Return (x, y) of the center of cell containing provided text 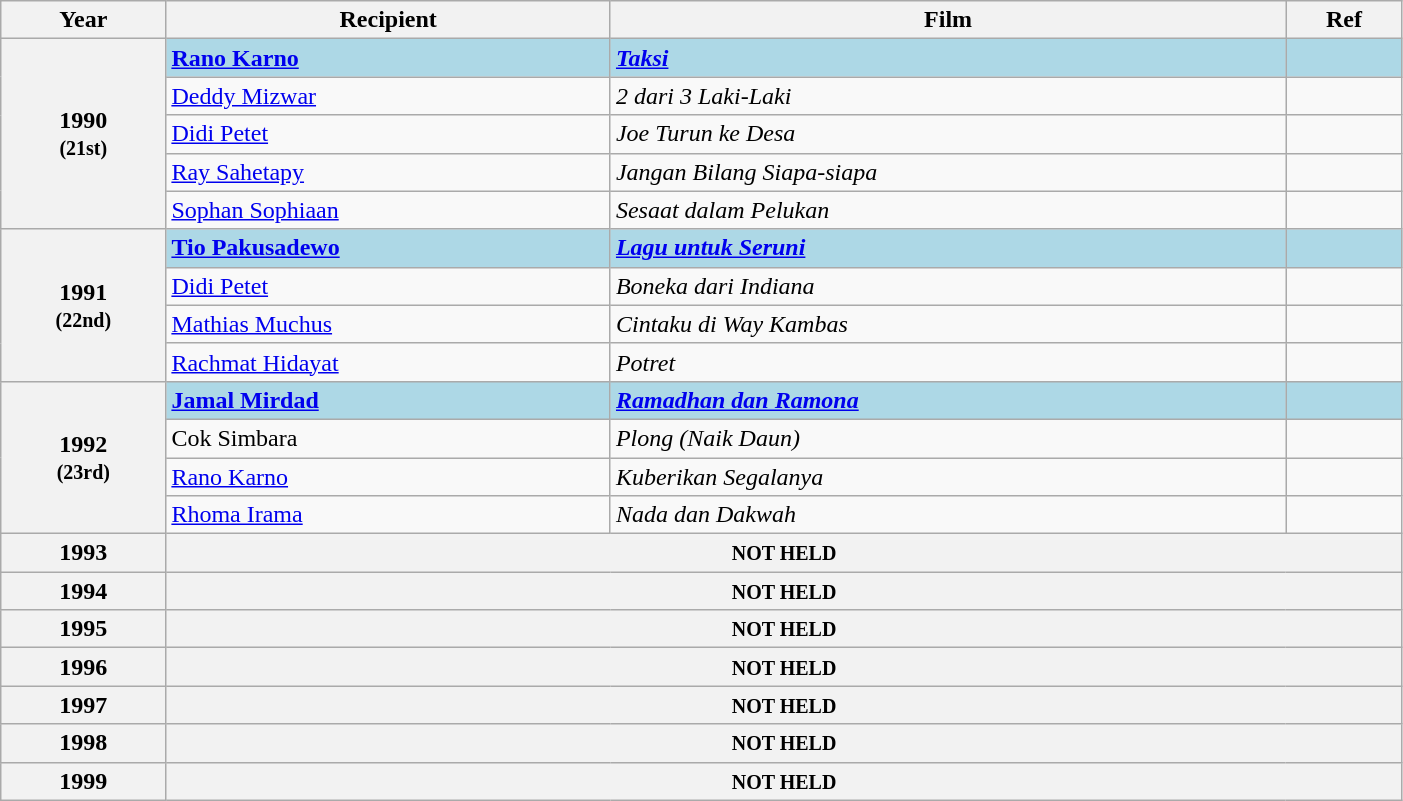
Sesaat dalam Pelukan (948, 210)
1994 (84, 591)
1999 (84, 781)
1997 (84, 705)
Boneka dari Indiana (948, 286)
Plong (Naik Daun) (948, 438)
Potret (948, 362)
1996 (84, 667)
Ramadhan dan Ramona (948, 400)
1993 (84, 553)
Year (84, 20)
1991(22nd) (84, 305)
Film (948, 20)
2 dari 3 Laki-Laki (948, 96)
1995 (84, 629)
Sophan Sophiaan (388, 210)
Cok Simbara (388, 438)
Ray Sahetapy (388, 172)
Joe Turun ke Desa (948, 134)
1998 (84, 743)
1992(23rd) (84, 457)
Taksi (948, 58)
Ref (1344, 20)
Deddy Mizwar (388, 96)
Recipient (388, 20)
Mathias Muchus (388, 324)
Nada dan Dakwah (948, 515)
Kuberikan Segalanya (948, 477)
Jangan Bilang Siapa-siapa (948, 172)
Lagu untuk Seruni (948, 248)
Tio Pakusadewo (388, 248)
1990(21st) (84, 134)
Rachmat Hidayat (388, 362)
Jamal Mirdad (388, 400)
Cintaku di Way Kambas (948, 324)
Rhoma Irama (388, 515)
